Provide the (X, Y) coordinate of the cell's center where the given text is located.  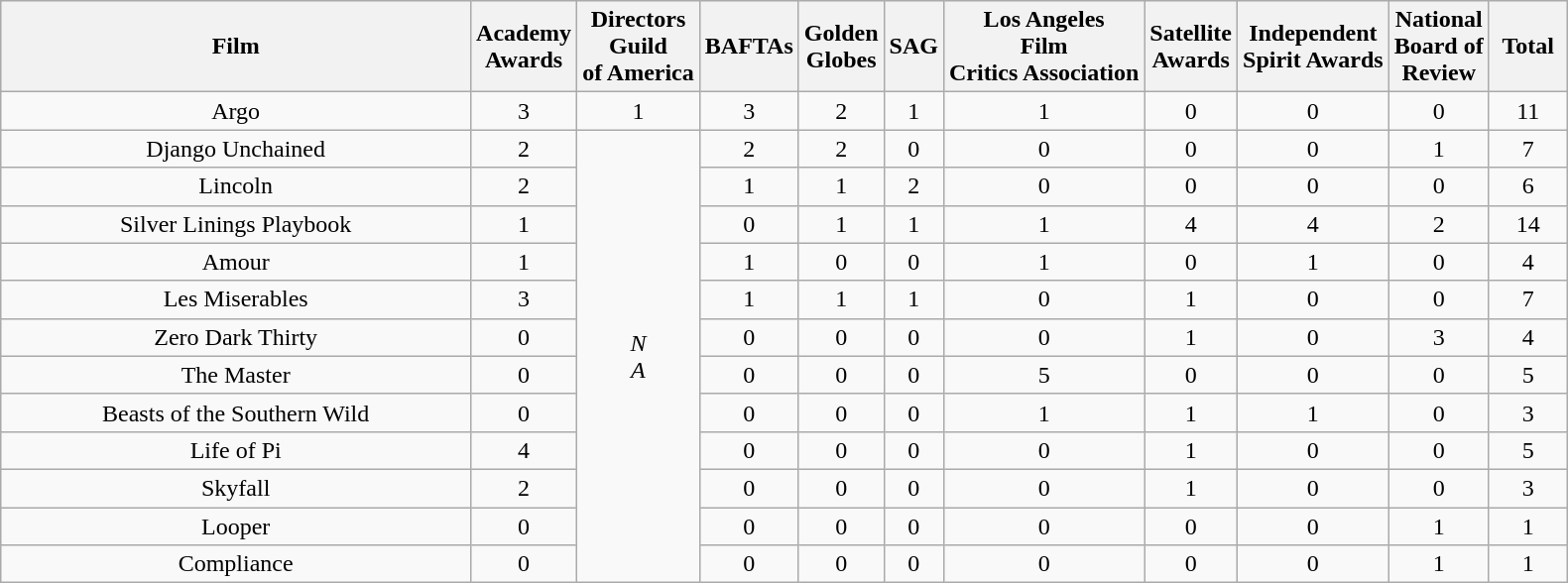
Life of Pi (236, 450)
Film (236, 47)
Skyfall (236, 488)
Django Unchained (236, 149)
SAG (913, 47)
Directors Guild of America (639, 47)
Los Angeles Film Critics Association (1043, 47)
Amour (236, 262)
N A (639, 357)
The Master (236, 375)
Compliance (236, 564)
Beasts of the Southern Wild (236, 412)
Lincoln (236, 186)
Silver Linings Playbook (236, 224)
11 (1527, 111)
Looper (236, 526)
Argo (236, 111)
14 (1527, 224)
Les Miserables (236, 299)
Academy Awards (524, 47)
6 (1527, 186)
Independent Spirit Awards (1313, 47)
BAFTAs (749, 47)
National Board of Review (1438, 47)
Total (1527, 47)
Golden Globes (841, 47)
Zero Dark Thirty (236, 337)
Satellite Awards (1191, 47)
